Provide the [x, y] coordinate of the cell's center where the given text is located.  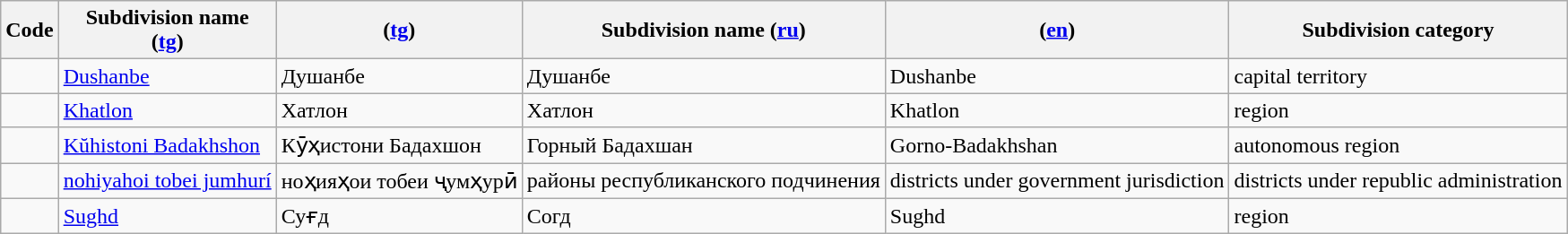
Kŭhistoni Badakhshon [167, 145]
autonomous region [1399, 145]
Горный Бадахшан [703, 145]
районы республиканского подчинения [703, 181]
Code [30, 30]
nohiyahoi tobei jumhurí [167, 181]
(tg) [399, 30]
ноҳияҳои тобеи ҷумҳурӣ [399, 181]
Subdivision name(tg) [167, 30]
districts under republic administration [1399, 181]
capital territory [1399, 76]
Subdivision name (ru) [703, 30]
Кӯҳистони Бадахшон [399, 145]
districts under government jurisdiction [1057, 181]
Gorno-Badakhshan [1057, 145]
Суғд [399, 216]
Subdivision category [1399, 30]
(en) [1057, 30]
Согд [703, 216]
